Output the (x, y) coordinate of the center of the cell containing the given text.  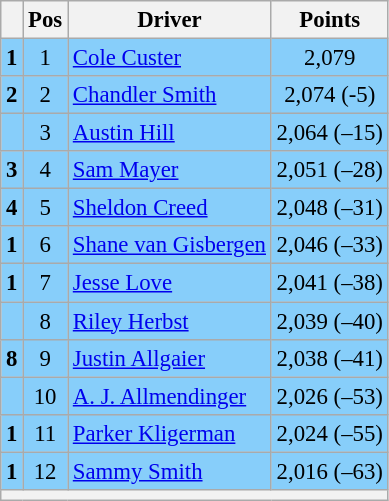
2,046 (–33) (330, 245)
A. J. Allmendinger (170, 396)
2,051 (–28) (330, 170)
2,016 (–63) (330, 471)
2,026 (–53) (330, 396)
6 (46, 245)
Chandler Smith (170, 95)
Driver (170, 20)
2,041 (–38) (330, 283)
Cole Custer (170, 58)
Sammy Smith (170, 471)
9 (46, 358)
2,024 (–55) (330, 433)
2,064 (–15) (330, 133)
10 (46, 396)
Justin Allgaier (170, 358)
Parker Kligerman (170, 433)
Jesse Love (170, 283)
2,079 (330, 58)
7 (46, 283)
2,038 (–41) (330, 358)
2,039 (–40) (330, 321)
12 (46, 471)
Sheldon Creed (170, 208)
2,048 (–31) (330, 208)
2,074 (-5) (330, 95)
Riley Herbst (170, 321)
Shane van Gisbergen (170, 245)
11 (46, 433)
Sam Mayer (170, 170)
Points (330, 20)
5 (46, 208)
Austin Hill (170, 133)
Pos (46, 20)
